Extract the [X, Y] coordinate from the center of the cell holding the provided text.  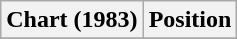
Position [190, 20]
Chart (1983) [72, 20]
